Search for the cell housing the specified text and yield its [x, y] center coordinate. 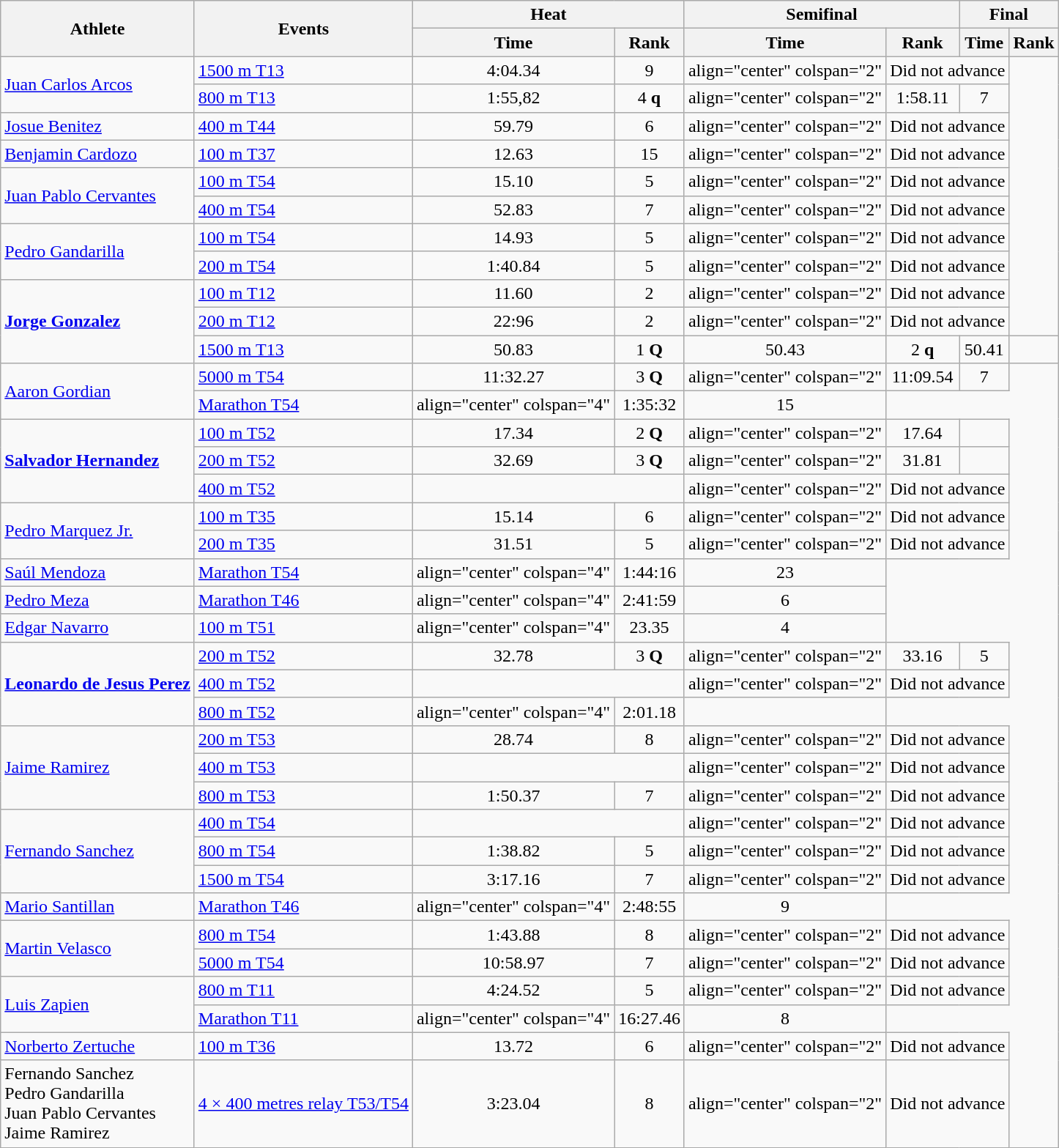
Juan Pablo Cervantes [98, 196]
11:32.27 [513, 377]
1500 m T54 [303, 879]
3:23.04 [513, 1103]
1 Q [650, 349]
11.60 [513, 293]
800 m T11 [303, 990]
1:40.84 [513, 265]
1:44:16 [650, 572]
200 m T53 [303, 739]
15.14 [513, 516]
Final [1009, 15]
3:17.16 [513, 879]
Leonardo de Jesus Perez [98, 684]
31.81 [923, 461]
4 q [650, 98]
100 m T51 [303, 628]
400 m T44 [303, 126]
Heat [548, 15]
15.10 [513, 182]
31.51 [513, 544]
200 m T12 [303, 321]
100 m T12 [303, 293]
Fernando Sanchez [98, 851]
17.34 [513, 433]
50.41 [984, 349]
32.78 [513, 656]
4:24.52 [513, 990]
10:58.97 [513, 963]
32.69 [513, 461]
800 m T53 [303, 795]
Martin Velasco [98, 949]
Salvador Hernandez [98, 461]
Juan Carlos Arcos [98, 84]
Josue Benitez [98, 126]
100 m T36 [303, 1046]
Mario Santillan [98, 907]
Pedro Meza [98, 600]
13.72 [513, 1046]
50.83 [513, 349]
2 q [923, 349]
Edgar Navarro [98, 628]
Athlete [98, 29]
Fernando SanchezPedro GandarillaJuan Pablo CervantesJaime Ramirez [98, 1103]
2:01.18 [650, 711]
Aaron Gordian [98, 391]
28.74 [513, 739]
200 m T54 [303, 265]
23.35 [650, 628]
100 m T37 [303, 154]
800 m T52 [303, 711]
100 m T35 [303, 516]
Jaime Ramirez [98, 767]
Jorge Gonzalez [98, 321]
4 [785, 628]
800 m T13 [303, 98]
23 [785, 572]
11:09.54 [923, 377]
Luis Zapien [98, 1004]
22:96 [513, 321]
Events [303, 29]
16:27.46 [650, 1018]
1:58.11 [923, 98]
200 m T35 [303, 544]
1:50.37 [513, 795]
Pedro Gandarilla [98, 251]
14.93 [513, 237]
1:55,82 [513, 98]
100 m T52 [303, 433]
1:35:32 [650, 405]
4:04.34 [513, 70]
59.79 [513, 126]
Benjamin Cardozo [98, 154]
52.83 [513, 210]
50.43 [785, 349]
4 × 400 metres relay T53/T54 [303, 1103]
2 Q [650, 433]
Pedro Marquez Jr. [98, 530]
12.63 [513, 154]
400 m T53 [303, 767]
2:41:59 [650, 600]
33.16 [923, 656]
2:48:55 [650, 907]
Marathon T11 [303, 1018]
Semifinal [822, 15]
Norberto Zertuche [98, 1046]
17.64 [923, 433]
1:43.88 [513, 935]
1:38.82 [513, 851]
Saúl Mendoza [98, 572]
